Return the [X, Y] coordinate for the center point of the cell that contains the specified text.  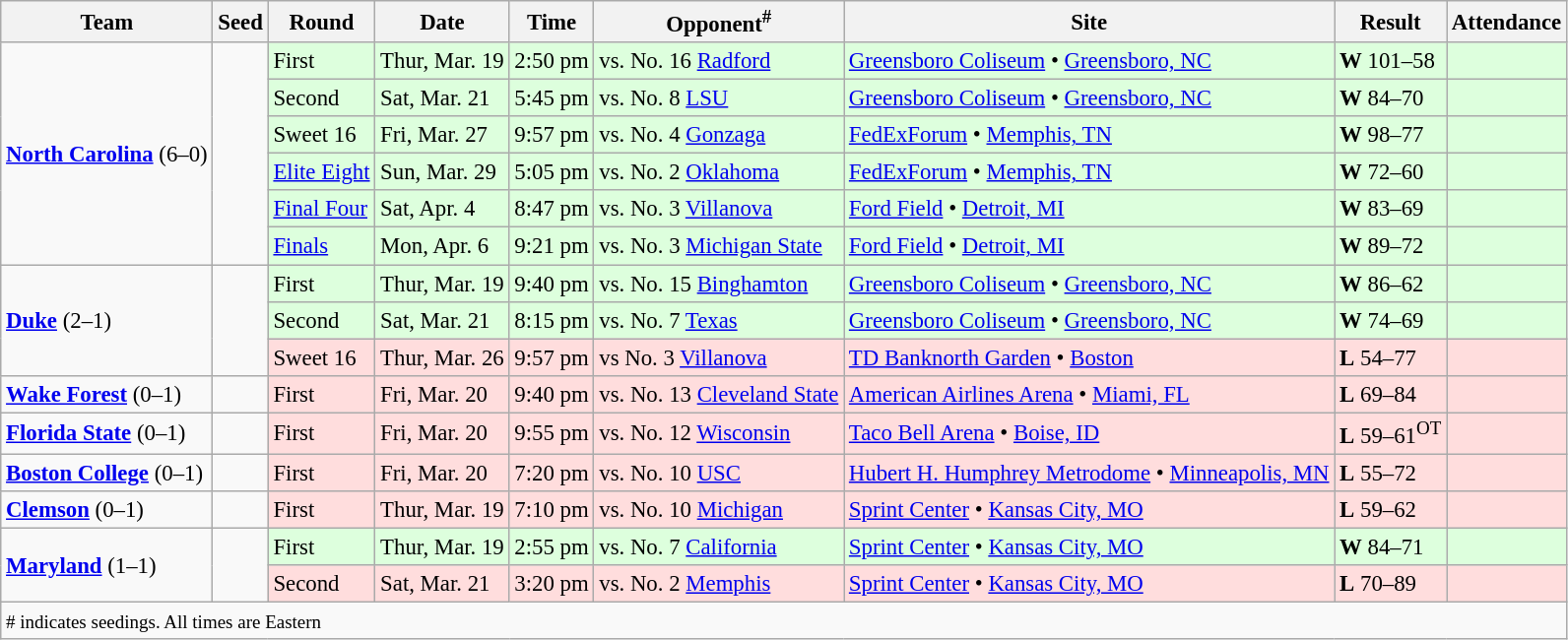
W 86–62 [1391, 284]
vs. No. 3 Michigan State [719, 246]
W 98–77 [1391, 135]
5:45 pm [552, 98]
Wake Forest (0–1) [106, 394]
7:20 pm [552, 473]
8:47 pm [552, 210]
Duke (2–1) [106, 321]
Team [106, 22]
Date [442, 22]
Time [552, 22]
Sat, Apr. 4 [442, 210]
Taco Bell Arena • Boise, ID [1089, 433]
vs No. 3 Villanova [719, 357]
W 89–72 [1391, 246]
vs. No. 12 Wisconsin [719, 433]
vs. No. 15 Binghamton [719, 284]
Finals [321, 246]
vs. No. 2 Memphis [719, 584]
9:21 pm [552, 246]
2:55 pm [552, 546]
Elite Eight [321, 172]
W 72–60 [1391, 172]
9:55 pm [552, 433]
Maryland (1–1) [106, 565]
Thur, Mar. 26 [442, 357]
vs. No. 4 Gonzaga [719, 135]
7:10 pm [552, 510]
8:15 pm [552, 320]
Round [321, 22]
vs. No. 16 Radford [719, 61]
Clemson (0–1) [106, 510]
Mon, Apr. 6 [442, 246]
Site [1089, 22]
vs. No. 8 LSU [719, 98]
Final Four [321, 210]
L 55–72 [1391, 473]
W 74–69 [1391, 320]
L 59–62 [1391, 510]
W 83–69 [1391, 210]
vs. No. 7 Texas [719, 320]
vs. No. 7 California [719, 546]
Hubert H. Humphrey Metrodome • Minneapolis, MN [1089, 473]
Result [1391, 22]
L 69–84 [1391, 394]
L 70–89 [1391, 584]
vs. No. 10 USC [719, 473]
Sun, Mar. 29 [442, 172]
Opponent# [719, 22]
TD Banknorth Garden • Boston [1089, 357]
2:50 pm [552, 61]
Attendance [1507, 22]
Boston College (0–1) [106, 473]
Florida State (0–1) [106, 433]
# indicates seedings. All times are Eastern [784, 621]
vs. No. 2 Oklahoma [719, 172]
L 59–61OT [1391, 433]
W 101–58 [1391, 61]
vs. No. 10 Michigan [719, 510]
Seed [240, 22]
Fri, Mar. 27 [442, 135]
W 84–70 [1391, 98]
W 84–71 [1391, 546]
3:20 pm [552, 584]
American Airlines Arena • Miami, FL [1089, 394]
5:05 pm [552, 172]
North Carolina (6–0) [106, 154]
vs. No. 13 Cleveland State [719, 394]
vs. No. 3 Villanova [719, 210]
L 54–77 [1391, 357]
